For the text-containing cell, return its midpoint in [x, y] coordinate format. 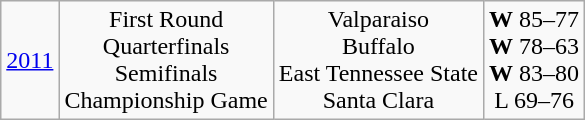
ValparaisoBuffaloEast Tennessee StateSanta Clara [378, 60]
2011 [30, 60]
W 85–77W 78–63W 83–80L 69–76 [534, 60]
First RoundQuarterfinalsSemifinalsChampionship Game [166, 60]
